Capture the cell that displays the provided text and extract its [x, y] central coordinate. 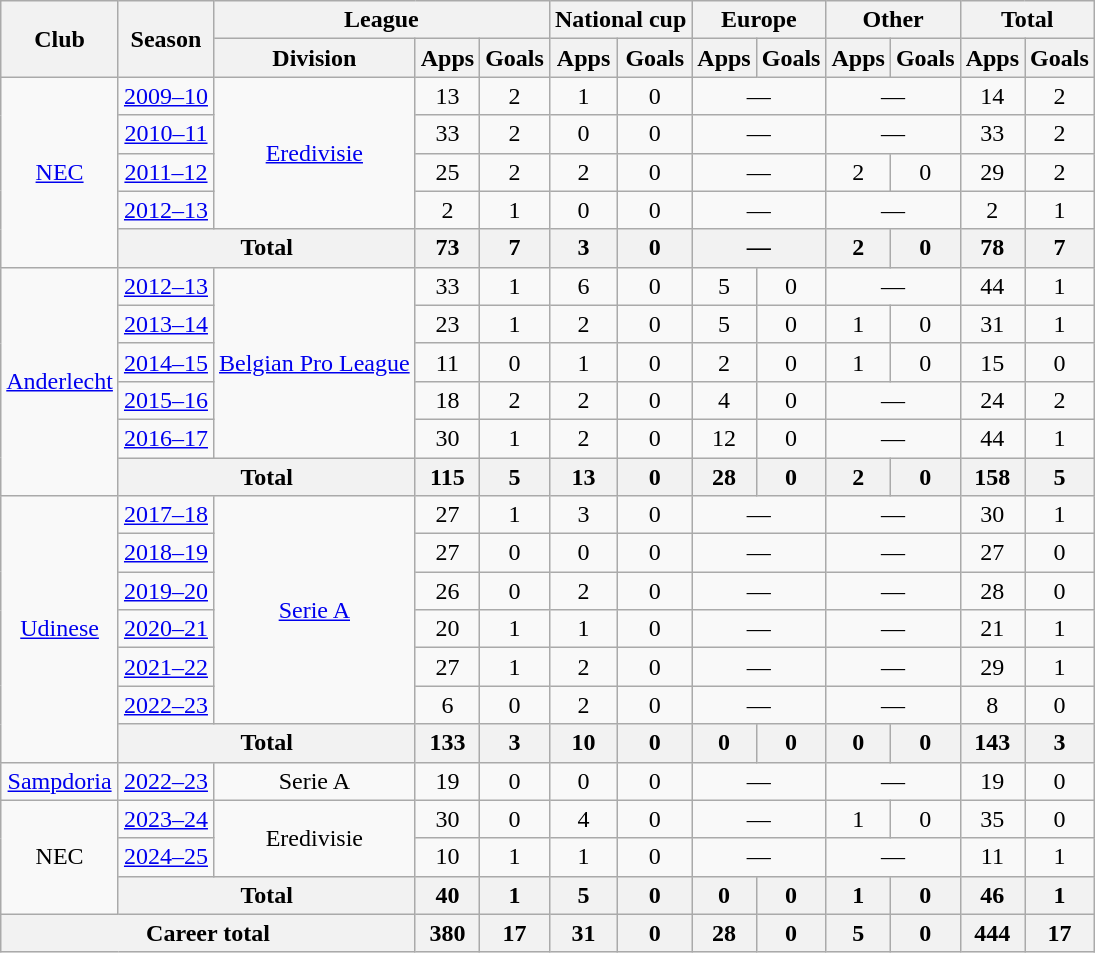
Other [893, 20]
Career total [208, 933]
158 [992, 477]
24 [992, 400]
18 [447, 400]
15 [992, 362]
12 [724, 438]
National cup [620, 20]
Sampdoria [60, 781]
26 [447, 591]
Anderlecht [60, 381]
2024–25 [166, 857]
2020–21 [166, 629]
2023–24 [166, 819]
73 [447, 248]
78 [992, 248]
2011–12 [166, 172]
2009–10 [166, 96]
2014–15 [166, 362]
14 [992, 96]
2015–16 [166, 400]
2021–22 [166, 667]
8 [992, 705]
Udinese [60, 629]
Belgian Pro League [314, 362]
46 [992, 895]
2013–14 [166, 324]
21 [992, 629]
115 [447, 477]
23 [447, 324]
League [381, 20]
2010–11 [166, 134]
Europe [759, 20]
Division [314, 58]
2016–17 [166, 438]
2019–20 [166, 591]
143 [992, 743]
133 [447, 743]
380 [447, 933]
40 [447, 895]
2018–19 [166, 553]
35 [992, 819]
Club [60, 39]
25 [447, 172]
Season [166, 39]
2017–18 [166, 515]
20 [447, 629]
444 [992, 933]
